Scan for the cell matching the given text and deliver its [X, Y] coordinate at center. 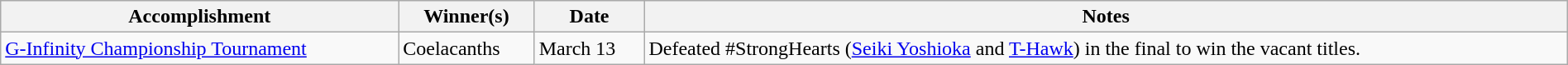
Defeated #StrongHearts (Seiki Yoshioka and T-Hawk) in the final to win the vacant titles. [1106, 48]
Date [589, 17]
Notes [1106, 17]
Coelacanths [466, 48]
G-Infinity Championship Tournament [200, 48]
March 13 [589, 48]
Accomplishment [200, 17]
Winner(s) [466, 17]
